Return [x, y] of the center of cell containing provided text 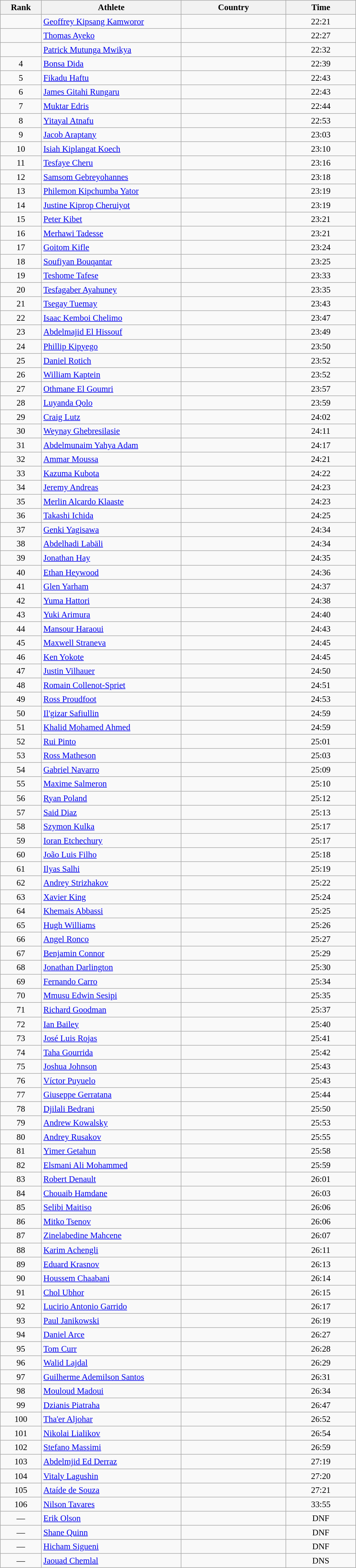
76 [21, 1081]
83 [21, 1179]
48 [21, 685]
24:37 [321, 586]
22:21 [321, 22]
Takashi Ichida [111, 516]
Angel Ronco [111, 939]
23:49 [321, 332]
Taha Gourrida [111, 1052]
24:43 [321, 629]
Giuseppe Gerratana [111, 1095]
Ataíde de Souza [111, 1490]
26:07 [321, 1236]
27:20 [321, 1476]
21 [21, 304]
65 [21, 925]
26 [21, 374]
62 [21, 883]
40 [21, 572]
22:44 [321, 106]
Djilali Bedrani [111, 1109]
Lucirio Antonio Garrido [111, 1307]
Craig Lutz [111, 417]
Tom Curr [111, 1349]
25:44 [321, 1095]
Justin Vilhauer [111, 671]
70 [21, 996]
45 [21, 643]
85 [21, 1207]
10 [21, 149]
Justine Kiprop Cheruiyot [111, 205]
9 [21, 134]
Yuki Arimura [111, 614]
59 [21, 841]
24:36 [321, 572]
Tesfaye Cheru [111, 163]
26:47 [321, 1405]
25:59 [321, 1165]
Thomas Ayeko [111, 36]
Peter Kibet [111, 219]
25 [21, 361]
Erik Olson [111, 1518]
29 [21, 417]
Country [234, 8]
Mitko Tsenov [111, 1222]
Karim Achengli [111, 1250]
38 [21, 544]
Daniel Arce [111, 1335]
23 [21, 332]
Bonsa Dida [111, 64]
24:35 [321, 558]
Maxwell Straneva [111, 643]
26:19 [321, 1321]
Ross Matheson [111, 756]
Hugh Williams [111, 925]
Ammar Moussa [111, 459]
Glen Yarham [111, 586]
77 [21, 1095]
Tsegay Tuemay [111, 304]
104 [21, 1476]
23:33 [321, 276]
James Gitahi Rungaru [111, 92]
Tesfagaber Ayahuney [111, 290]
Ken Yokote [111, 657]
26:54 [321, 1434]
22 [21, 318]
24:51 [321, 685]
39 [21, 558]
75 [21, 1066]
11 [21, 163]
Chol Ubhor [111, 1292]
23:24 [321, 247]
103 [21, 1462]
19 [21, 276]
Genki Yagisawa [111, 530]
Muktar Edris [111, 106]
25:22 [321, 883]
25:34 [321, 982]
79 [21, 1123]
25:29 [321, 954]
Robert Denault [111, 1179]
Khalid Mohamed Ahmed [111, 727]
37 [21, 530]
13 [21, 191]
William Kaptein [111, 374]
100 [21, 1419]
17 [21, 247]
69 [21, 982]
33:55 [321, 1504]
Merlin Alcardo Klaaste [111, 502]
Isaac Kemboi Chelimo [111, 318]
25:37 [321, 1010]
26:01 [321, 1179]
50 [21, 714]
99 [21, 1405]
47 [21, 671]
Kazuma Kubota [111, 474]
71 [21, 1010]
25:19 [321, 869]
Nikolai Lialikov [111, 1434]
25:03 [321, 756]
Samsom Gebreyohannes [111, 177]
Hicham Sigueni [111, 1547]
Time [321, 8]
Luyanda Qolo [111, 403]
Jacob Araptany [111, 134]
24:17 [321, 445]
8 [21, 121]
51 [21, 727]
Ioran Etchechury [111, 841]
30 [21, 431]
23:35 [321, 290]
25:18 [321, 855]
Richard Goodman [111, 1010]
97 [21, 1377]
31 [21, 445]
Ilyas Salhi [111, 869]
54 [21, 770]
24 [21, 346]
12 [21, 177]
Ian Bailey [111, 1024]
Abdelmajid El Hissouf [111, 332]
26:27 [321, 1335]
Abdelhadi Labäli [111, 544]
Il'gizar Safiullin [111, 714]
Elsmani Ali Mohammed [111, 1165]
Said Diaz [111, 812]
4 [21, 64]
24:21 [321, 459]
23:50 [321, 346]
26:14 [321, 1278]
Andrey Rusakov [111, 1137]
Gabriel Navarro [111, 770]
22:39 [321, 64]
25:25 [321, 911]
56 [21, 798]
Mouloud Madoui [111, 1391]
7 [21, 106]
Abdelmunaim Yahya Adam [111, 445]
Teshome Tafese [111, 276]
35 [21, 502]
26:52 [321, 1419]
27:21 [321, 1490]
Romain Collenot-Spriet [111, 685]
43 [21, 614]
Jeremy Andreas [111, 487]
Ryan Poland [111, 798]
26:31 [321, 1377]
74 [21, 1052]
26:29 [321, 1363]
Fikadu Haftu [111, 78]
88 [21, 1250]
23:03 [321, 134]
36 [21, 516]
63 [21, 897]
Stefano Massimi [111, 1448]
22:27 [321, 36]
Ross Proudfoot [111, 699]
24:40 [321, 614]
Tha'er Aljohar [111, 1419]
80 [21, 1137]
5 [21, 78]
25:41 [321, 1038]
15 [21, 219]
Maxime Salmeron [111, 784]
25:26 [321, 925]
90 [21, 1278]
José Luis Rojas [111, 1038]
55 [21, 784]
Yimer Getahun [111, 1151]
Yuma Hattori [111, 601]
Szymon Kulka [111, 826]
25:01 [321, 742]
73 [21, 1038]
Jaouad Chemlal [111, 1560]
23:18 [321, 177]
24:02 [321, 417]
16 [21, 233]
Ethan Heywood [111, 572]
26:17 [321, 1307]
Weynay Ghebresilasie [111, 431]
26:11 [321, 1250]
Eduard Krasnov [111, 1264]
Víctor Puyuelo [111, 1081]
Nilson Tavares [111, 1504]
Othmane El Goumri [111, 389]
23:47 [321, 318]
Xavier King [111, 897]
Phillip Kipyego [111, 346]
98 [21, 1391]
34 [21, 487]
101 [21, 1434]
Joshua Johnson [111, 1066]
89 [21, 1264]
91 [21, 1292]
25:42 [321, 1052]
Guilherme Ademilson Santos [111, 1377]
Shane Quinn [111, 1532]
Fernando Carro [111, 982]
42 [21, 601]
23:59 [321, 403]
25:58 [321, 1151]
25:13 [321, 812]
33 [21, 474]
25:24 [321, 897]
Geoffrey Kipsang Kamworor [111, 22]
Mmusu Edwin Sesipi [111, 996]
94 [21, 1335]
Walid Lajdal [111, 1363]
Chouaib Hamdane [111, 1194]
Andrew Kowalsky [111, 1123]
Andrey Strizhakov [111, 883]
25:55 [321, 1137]
Isiah Kiplangat Koech [111, 149]
25:35 [321, 996]
Yitayal Atnafu [111, 121]
Philemon Kipchumba Yator [111, 191]
25:27 [321, 939]
22:53 [321, 121]
81 [21, 1151]
Athlete [111, 8]
Merhawi Tadesse [111, 233]
95 [21, 1349]
20 [21, 290]
22:32 [321, 50]
68 [21, 967]
Jonathan Darlington [111, 967]
6 [21, 92]
32 [21, 459]
Goitom Kifle [111, 247]
84 [21, 1194]
Jonathan Hay [111, 558]
28 [21, 403]
26:28 [321, 1349]
Rank [21, 8]
24:25 [321, 516]
Khemais Abbassi [111, 911]
25:09 [321, 770]
57 [21, 812]
23:57 [321, 389]
26:59 [321, 1448]
93 [21, 1321]
14 [21, 205]
96 [21, 1363]
24:11 [321, 431]
53 [21, 756]
64 [21, 911]
78 [21, 1109]
23:25 [321, 262]
23:43 [321, 304]
26:34 [321, 1391]
24:22 [321, 474]
41 [21, 586]
Soufiyan Bouqantar [111, 262]
Benjamin Connor [111, 954]
25:50 [321, 1109]
Houssem Chaabani [111, 1278]
92 [21, 1307]
Mansour Haraoui [111, 629]
25:53 [321, 1123]
Abdelmjid Ed Derraz [111, 1462]
82 [21, 1165]
27 [21, 389]
Dzianis Piatraha [111, 1405]
60 [21, 855]
25:30 [321, 967]
44 [21, 629]
23:16 [321, 163]
24:50 [321, 671]
24:38 [321, 601]
102 [21, 1448]
João Luis Filho [111, 855]
Vitaly Lagushin [111, 1476]
26:15 [321, 1292]
25:10 [321, 784]
27:19 [321, 1462]
72 [21, 1024]
66 [21, 939]
46 [21, 657]
105 [21, 1490]
Rui Pinto [111, 742]
26:13 [321, 1264]
86 [21, 1222]
Paul Janikowski [111, 1321]
67 [21, 954]
49 [21, 699]
Patrick Mutunga Mwikya [111, 50]
Daniel Rotich [111, 361]
52 [21, 742]
87 [21, 1236]
Zinelabedine Mahcene [111, 1236]
26:03 [321, 1194]
58 [21, 826]
25:12 [321, 798]
61 [21, 869]
DNS [321, 1560]
24:53 [321, 699]
106 [21, 1504]
18 [21, 262]
Selibi Maitiso [111, 1207]
23:10 [321, 149]
25:40 [321, 1024]
